Capture the cell that displays the provided text and extract its (X, Y) central coordinate. 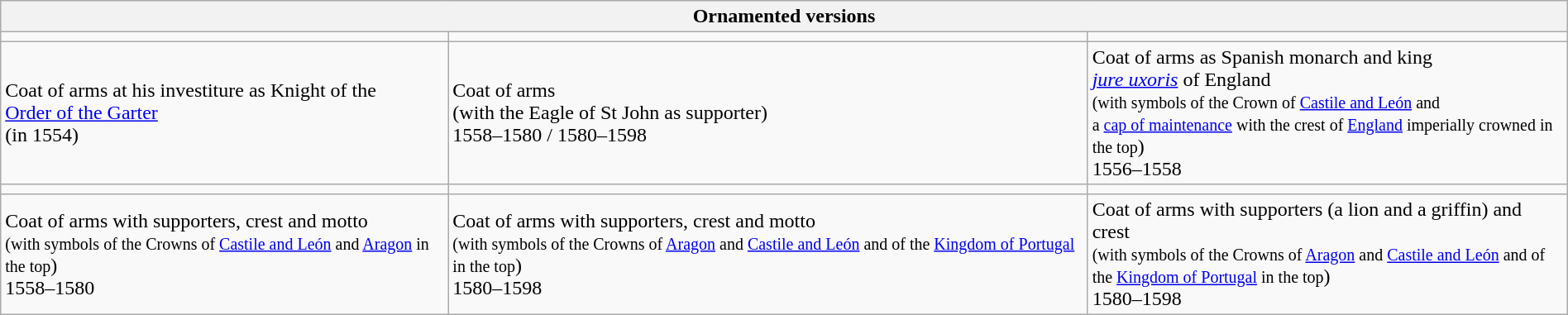
Coat of arms(with the Eagle of St John as supporter)1558–1580 / 1580–1598 (767, 112)
Coat of arms with supporters, crest and motto(with symbols of the Crowns of Castile and León and Aragon in the top)1558–1580 (225, 254)
Ornamented versions (784, 17)
Coat of arms at his investiture as Knight of theOrder of the Garter(in 1554) (225, 112)
